Output the (x, y) coordinate of the center of the cell containing the given text.  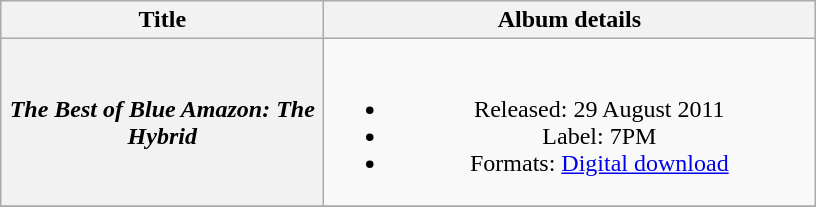
The Best of Blue Amazon: The Hybrid (162, 122)
Album details (570, 20)
Released: 29 August 2011Label: 7PMFormats: Digital download (570, 122)
Title (162, 20)
